Provide the (x, y) coordinate of the cell's center where the given text is located.  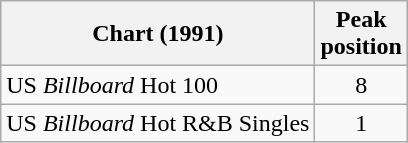
US Billboard Hot 100 (158, 85)
Chart (1991) (158, 34)
8 (361, 85)
Peakposition (361, 34)
1 (361, 123)
US Billboard Hot R&B Singles (158, 123)
